Extract the (X, Y) coordinate from the center of the cell holding the provided text.  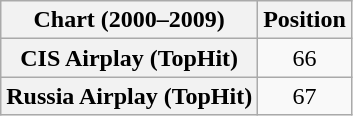
Russia Airplay (TopHit) (130, 96)
Position (305, 20)
Chart (2000–2009) (130, 20)
67 (305, 96)
CIS Airplay (TopHit) (130, 58)
66 (305, 58)
